Provide the (X, Y) coordinate of the cell's center where the given text is located.  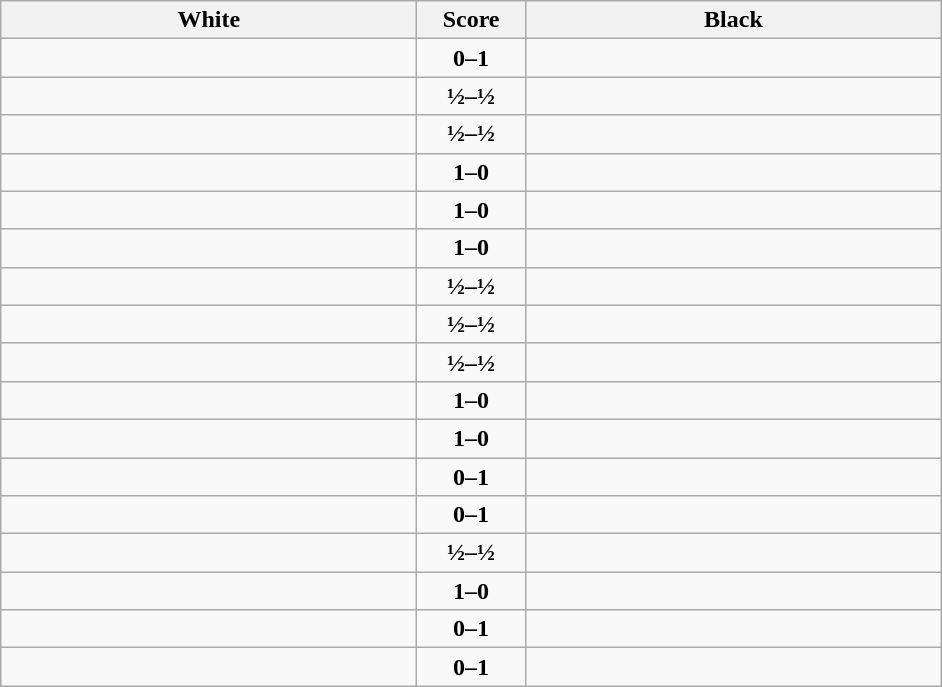
Black (733, 20)
Score (472, 20)
White (209, 20)
